Locate the cell with the specified text and output its [x, y] center coordinate. 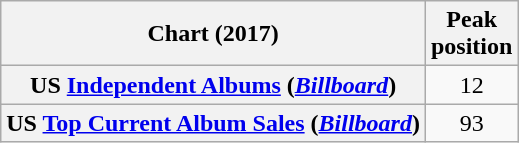
Peakposition [471, 34]
93 [471, 123]
US Top Current Album Sales (Billboard) [214, 123]
US Independent Albums (Billboard) [214, 85]
Chart (2017) [214, 34]
12 [471, 85]
